Pinpoint the cell where the given text exists, returning its [x, y] midpoint coordinate. 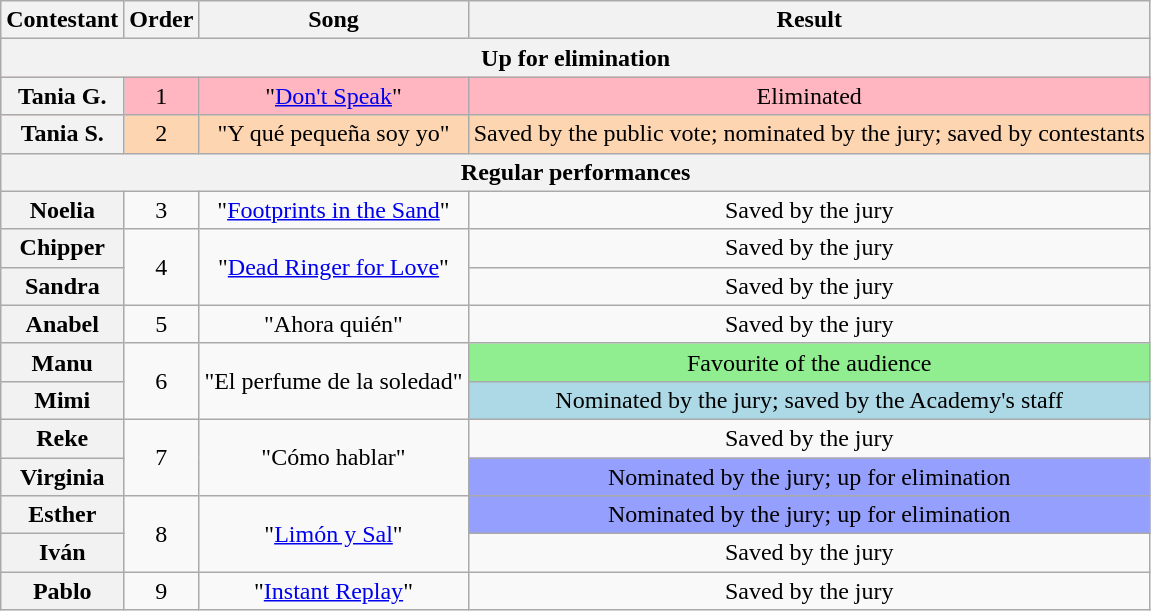
"Footprints in the Sand" [334, 210]
Result [809, 20]
2 [162, 134]
"Y qué pequeña soy yo" [334, 134]
Chipper [62, 248]
1 [162, 96]
Pablo [62, 591]
Sandra [62, 286]
Virginia [62, 477]
Regular performances [576, 172]
"Cómo hablar" [334, 457]
"Instant Replay" [334, 591]
Iván [62, 553]
"Limón y Sal" [334, 534]
"Dead Ringer for Love" [334, 267]
4 [162, 267]
Reke [62, 438]
5 [162, 324]
Up for elimination [576, 58]
"Don't Speak" [334, 96]
Esther [62, 515]
Anabel [62, 324]
"Ahora quién" [334, 324]
"El perfume de la soledad" [334, 381]
Mimi [62, 400]
Nominated by the jury; saved by the Academy's staff [809, 400]
Saved by the public vote; nominated by the jury; saved by contestants [809, 134]
3 [162, 210]
Tania S. [62, 134]
Order [162, 20]
Favourite of the audience [809, 362]
6 [162, 381]
7 [162, 457]
Song [334, 20]
9 [162, 591]
Tania G. [62, 96]
Eliminated [809, 96]
Contestant [62, 20]
8 [162, 534]
Manu [62, 362]
Noelia [62, 210]
